Return the (X, Y) coordinate for the center point of the cell that contains the specified text.  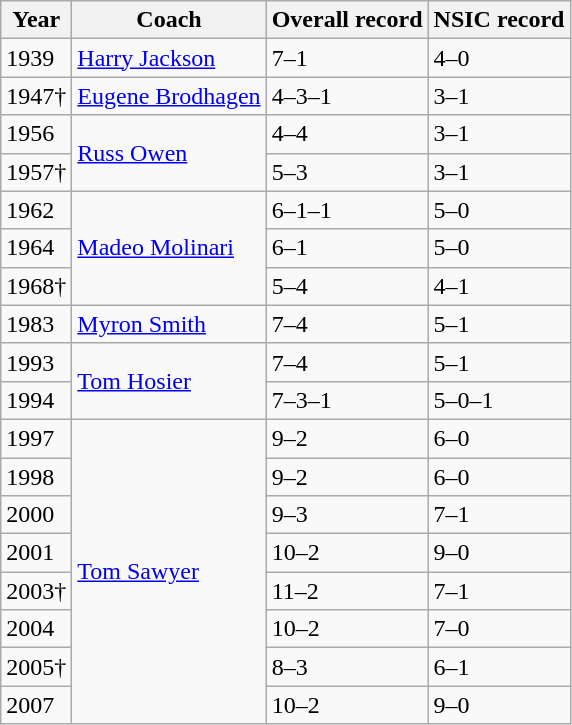
1957† (36, 172)
1983 (36, 324)
Eugene Brodhagen (169, 96)
Harry Jackson (169, 58)
7–3–1 (347, 400)
Tom Sawyer (169, 571)
2005† (36, 667)
8–3 (347, 667)
Tom Hosier (169, 381)
9–3 (347, 515)
1968† (36, 286)
Year (36, 20)
Overall record (347, 20)
Myron Smith (169, 324)
1964 (36, 248)
Russ Owen (169, 153)
Coach (169, 20)
NSIC record (499, 20)
1947† (36, 96)
2000 (36, 515)
1993 (36, 362)
4–1 (499, 286)
1962 (36, 210)
4–0 (499, 58)
1956 (36, 134)
1994 (36, 400)
1939 (36, 58)
4–3–1 (347, 96)
11–2 (347, 591)
2003† (36, 591)
Madeo Molinari (169, 248)
6–1–1 (347, 210)
5–3 (347, 172)
7–0 (499, 629)
2001 (36, 553)
5–4 (347, 286)
4–4 (347, 134)
1998 (36, 477)
1997 (36, 438)
2004 (36, 629)
2007 (36, 705)
5–0–1 (499, 400)
